Scan for the cell matching the given text and deliver its [x, y] coordinate at center. 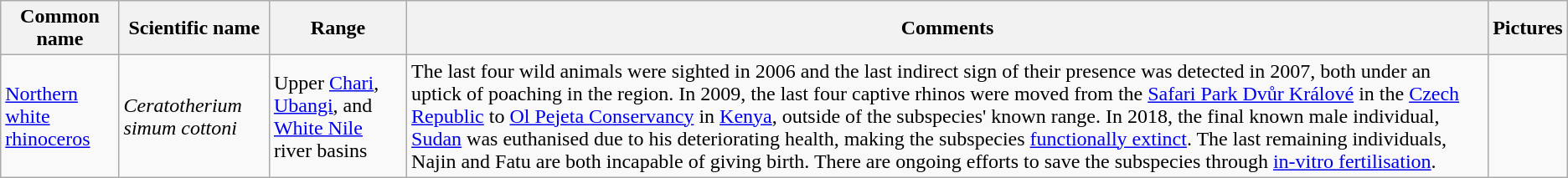
Scientific name [194, 28]
Northern white rhinoceros [60, 116]
Upper Chari, Ubangi, and White Nile river basins [338, 116]
Comments [948, 28]
Common name [60, 28]
Range [338, 28]
Pictures [1528, 28]
Ceratotherium simum cottoni [194, 116]
